Pinpoint the cell where the given text exists, returning its (X, Y) midpoint coordinate. 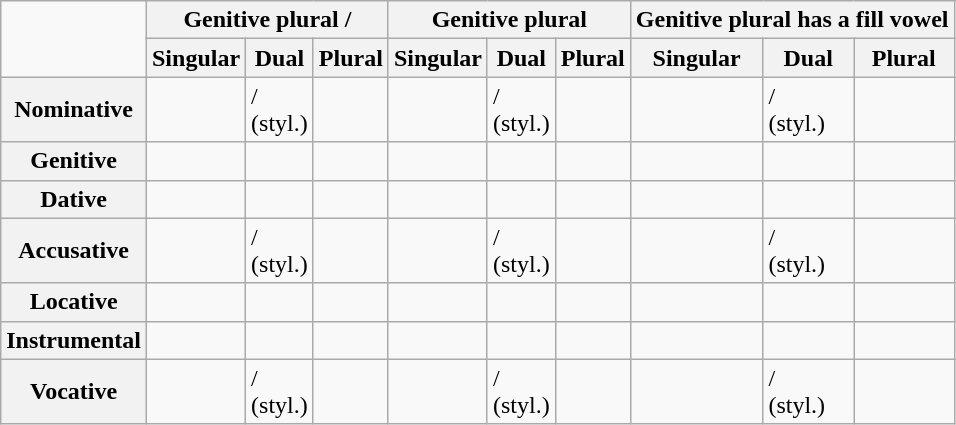
Vocative (74, 392)
Instrumental (74, 340)
Genitive plural has a fill vowel (792, 20)
Genitive plural / (267, 20)
Accusative (74, 250)
Genitive (74, 161)
Locative (74, 302)
Genitive plural (509, 20)
Nominative (74, 110)
Dative (74, 199)
